Pinpoint the cell where the given text exists, returning its (x, y) midpoint coordinate. 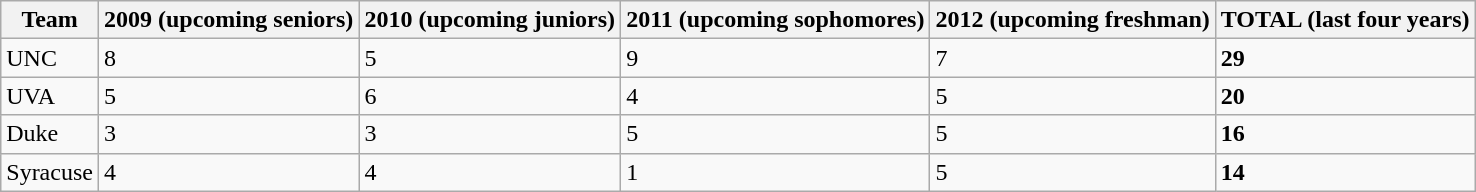
1 (776, 172)
20 (1345, 96)
UVA (50, 96)
UNC (50, 58)
Duke (50, 134)
TOTAL (last four years) (1345, 20)
2011 (upcoming sophomores) (776, 20)
6 (490, 96)
2009 (upcoming seniors) (228, 20)
2012 (upcoming freshman) (1072, 20)
9 (776, 58)
7 (1072, 58)
Syracuse (50, 172)
29 (1345, 58)
16 (1345, 134)
8 (228, 58)
14 (1345, 172)
Team (50, 20)
2010 (upcoming juniors) (490, 20)
